Extract the (x, y) coordinate from the center of the cell holding the provided text.  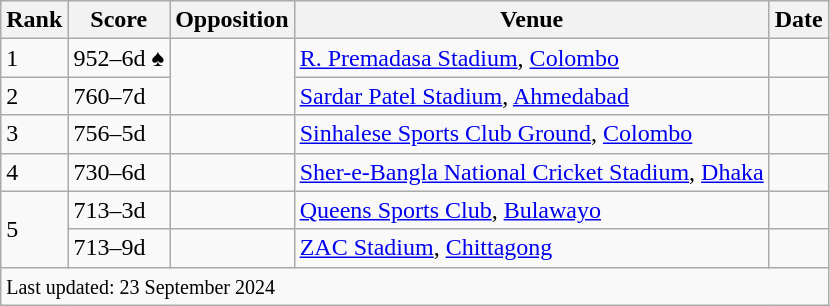
4 (34, 172)
756–5d (119, 134)
Venue (532, 20)
3 (34, 134)
ZAC Stadium, Chittagong (532, 248)
760–7d (119, 96)
Rank (34, 20)
2 (34, 96)
Sher-e-Bangla National Cricket Stadium, Dhaka (532, 172)
R. Premadasa Stadium, Colombo (532, 58)
952–6d ♠ (119, 58)
Score (119, 20)
Date (798, 20)
1 (34, 58)
Opposition (232, 20)
Sardar Patel Stadium, Ahmedabad (532, 96)
Last updated: 23 September 2024 (415, 286)
Sinhalese Sports Club Ground, Colombo (532, 134)
713–3d (119, 210)
Queens Sports Club, Bulawayo (532, 210)
713–9d (119, 248)
730–6d (119, 172)
5 (34, 229)
